Find where the given text appears and provide that cell's center as (X, Y) coordinate. 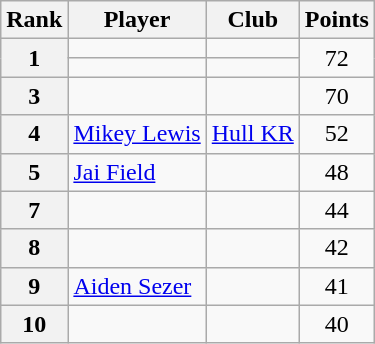
70 (336, 96)
5 (34, 172)
Jai Field (137, 172)
Rank (34, 20)
4 (34, 134)
3 (34, 96)
1 (34, 58)
Player (137, 20)
9 (34, 286)
41 (336, 286)
10 (34, 324)
Points (336, 20)
72 (336, 58)
44 (336, 210)
52 (336, 134)
42 (336, 248)
Aiden Sezer (137, 286)
8 (34, 248)
40 (336, 324)
Mikey Lewis (137, 134)
Club (252, 20)
7 (34, 210)
48 (336, 172)
Hull KR (252, 134)
